Return the [x, y] coordinate for the center point of the cell that contains the specified text.  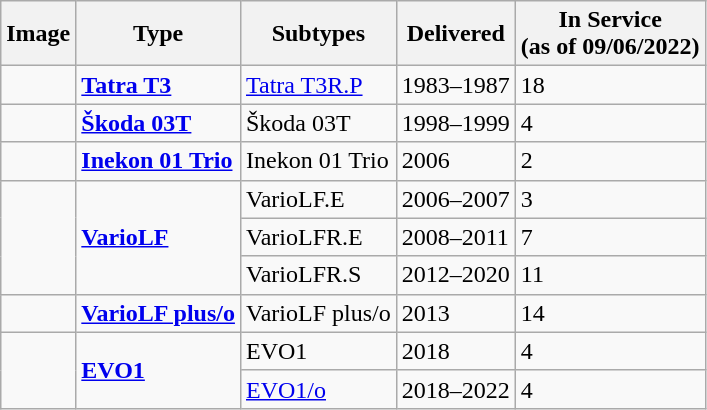
2008–2011 [456, 237]
11 [610, 275]
EVO1/o [318, 389]
2018 [456, 351]
Subtypes [318, 34]
VarioLFR.S [318, 275]
2 [610, 161]
2018–2022 [456, 389]
In Service(as of 09/06/2022) [610, 34]
Image [38, 34]
Type [158, 34]
3 [610, 199]
18 [610, 85]
14 [610, 313]
2012–2020 [456, 275]
1998–1999 [456, 123]
Tatra T3R.P [318, 85]
Delivered [456, 34]
2013 [456, 313]
7 [610, 237]
VarioLF.E [318, 199]
2006–2007 [456, 199]
2006 [456, 161]
VarioLF [158, 237]
1983–1987 [456, 85]
VarioLFR.E [318, 237]
Tatra T3 [158, 85]
